Scan for the cell matching the given text and deliver its [x, y] coordinate at center. 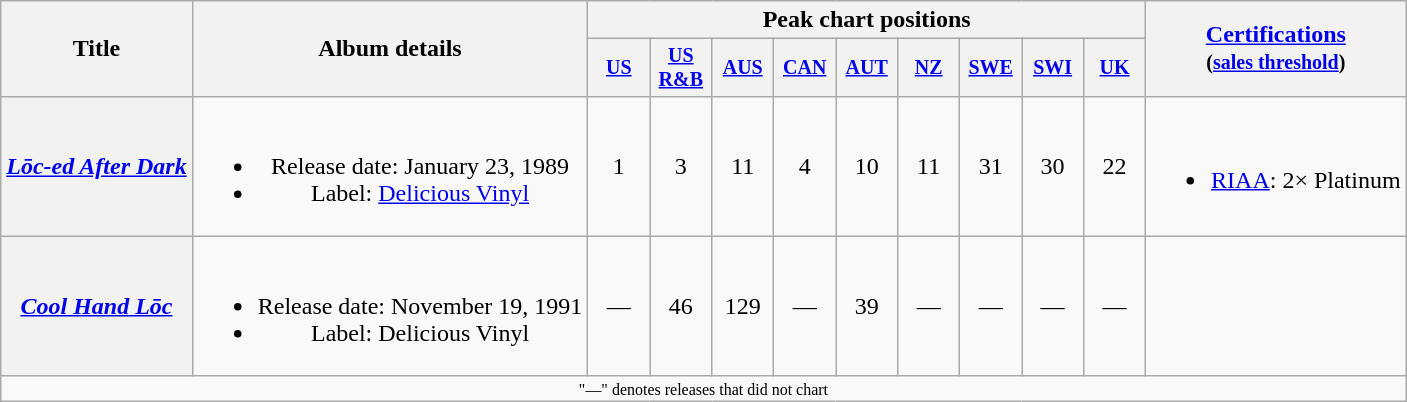
RIAA: 2× Platinum [1276, 166]
AUS [743, 68]
3 [681, 166]
129 [743, 306]
10 [867, 166]
39 [867, 306]
Release date: January 23, 1989Label: Delicious Vinyl [390, 166]
1 [619, 166]
US [619, 68]
Title [96, 49]
Cool Hand Lōc [96, 306]
US R&B [681, 68]
Certifications(sales threshold) [1276, 49]
UK [1115, 68]
22 [1115, 166]
46 [681, 306]
SWI [1053, 68]
"—" denotes releases that did not chart [704, 388]
30 [1053, 166]
AUT [867, 68]
CAN [805, 68]
Lōc-ed After Dark [96, 166]
31 [991, 166]
4 [805, 166]
Peak chart positions [867, 20]
SWE [991, 68]
NZ [929, 68]
Release date: November 19, 1991Label: Delicious Vinyl [390, 306]
Album details [390, 49]
